From the cell containing the given text, extract its center point as (x, y) coordinate. 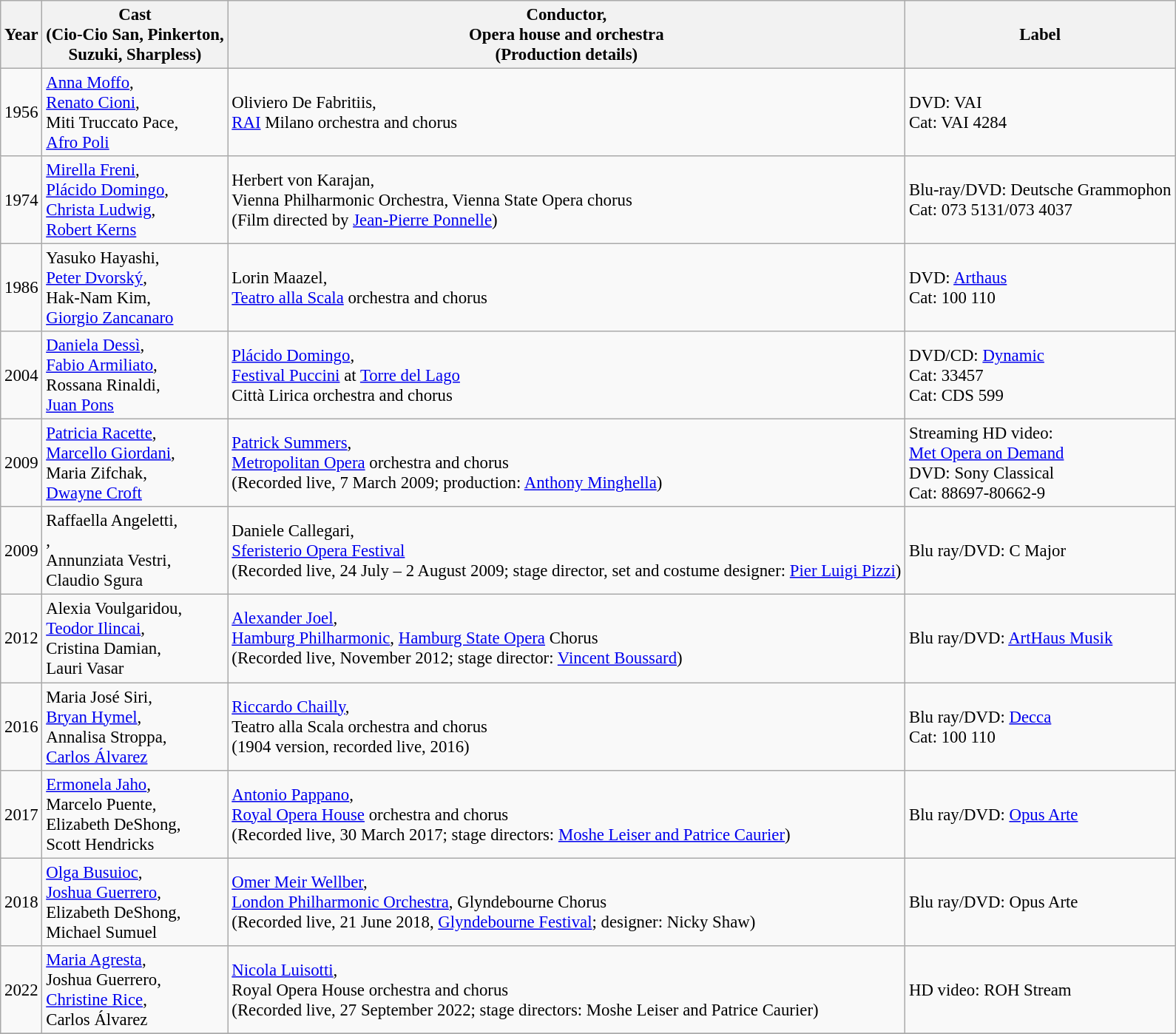
1986 (21, 288)
Label (1040, 35)
DVD: VAICat: VAI 4284 (1040, 112)
Daniela Dessì, Fabio Armiliato, Rossana Rinaldi, Juan Pons (135, 376)
Maria Agresta,Joshua Guerrero,Christine Rice,Carlos Álvarez (135, 990)
Patricia Racette, Marcello Giordani, Maria Zifchak, Dwayne Croft (135, 463)
2004 (21, 376)
Alexia Voulgaridou,Teodor Ilincai,Cristina Damian,Lauri Vasar (135, 639)
DVD: ArthausCat: 100 110 (1040, 288)
1956 (21, 112)
Blu ray/DVD: ArtHaus Musik (1040, 639)
Streaming HD video:Met Opera on DemandDVD: Sony ClassicalCat: 88697-80662-9 (1040, 463)
2012 (21, 639)
Daniele Callegari,Sferisterio Opera Festival(Recorded live, 24 July – 2 August 2009; stage director, set and costume designer: Pier Luigi Pizzi) (567, 552)
Mirella Freni, Plácido Domingo, Christa Ludwig, Robert Kerns (135, 200)
Blu-ray/DVD: Deutsche GrammophonCat: 073 5131/073 4037 (1040, 200)
DVD/CD: DynamicCat: 33457Cat: CDS 599 (1040, 376)
Nicola Luisotti,Royal Opera House orchestra and chorus(Recorded live, 27 September 2022; stage directors: Moshe Leiser and Patrice Caurier) (567, 990)
Oliviero De Fabritiis,RAI Milano orchestra and chorus (567, 112)
1974 (21, 200)
2017 (21, 814)
Olga Busuioc,Joshua Guerrero,Elizabeth DeShong,Michael Sumuel (135, 902)
Riccardo Chailly,Teatro alla Scala orchestra and chorus(1904 version, recorded live, 2016) (567, 726)
Yasuko Hayashi, Peter Dvorský, Hak-Nam Kim, Giorgio Zancanaro (135, 288)
Antonio Pappano,Royal Opera House orchestra and chorus(Recorded live, 30 March 2017; stage directors: Moshe Leiser and Patrice Caurier) (567, 814)
Alexander Joel,Hamburg Philharmonic, Hamburg State Opera Chorus(Recorded live, November 2012; stage director: Vincent Boussard) (567, 639)
Raffaella Angeletti,,Annunziata Vestri,Claudio Sgura (135, 552)
Maria José Siri,Bryan Hymel,Annalisa Stroppa,Carlos Álvarez (135, 726)
2018 (21, 902)
Cast(Cio-Cio San, Pinkerton,Suzuki, Sharpless) (135, 35)
Lorin Maazel,Teatro alla Scala orchestra and chorus (567, 288)
Year (21, 35)
Herbert von Karajan,Vienna Philharmonic Orchestra, Vienna State Opera chorus(Film directed by Jean-Pierre Ponnelle) (567, 200)
2022 (21, 990)
Blu ray/DVD: C Major (1040, 552)
Plácido Domingo,Festival Puccini at Torre del LagoCittà Lirica orchestra and chorus (567, 376)
Omer Meir Wellber,London Philharmonic Orchestra, Glyndebourne Chorus(Recorded live, 21 June 2018, Glyndebourne Festival; designer: Nicky Shaw) (567, 902)
2016 (21, 726)
Patrick Summers,Metropolitan Opera orchestra and chorus(Recorded live, 7 March 2009; production: Anthony Minghella) (567, 463)
Anna Moffo, Renato Cioni, Miti Truccato Pace,Afro Poli (135, 112)
Conductor,Opera house and orchestra(Production details) (567, 35)
Blu ray/DVD: DeccaCat: 100 110 (1040, 726)
HD video: ROH Stream (1040, 990)
Ermonela Jaho,Marcelo Puente,Elizabeth DeShong,Scott Hendricks (135, 814)
